Search for the cell housing the specified text and yield its (X, Y) center coordinate. 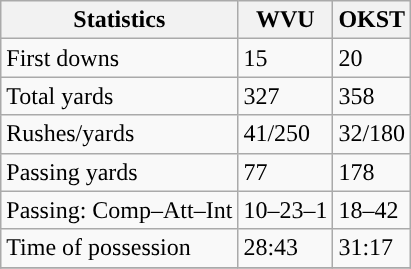
15 (286, 58)
OKST (372, 20)
WVU (286, 20)
41/250 (286, 134)
Statistics (120, 20)
28:43 (286, 248)
Time of possession (120, 248)
First downs (120, 58)
31:17 (372, 248)
178 (372, 172)
Rushes/yards (120, 134)
18–42 (372, 210)
Passing: Comp–Att–Int (120, 210)
10–23–1 (286, 210)
Passing yards (120, 172)
327 (286, 96)
Total yards (120, 96)
20 (372, 58)
32/180 (372, 134)
77 (286, 172)
358 (372, 96)
